Pinpoint the cell where the given text exists, returning its [X, Y] midpoint coordinate. 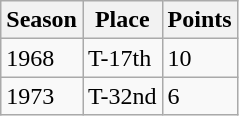
T-32nd [122, 96]
Season [42, 20]
T-17th [122, 58]
Points [200, 20]
Place [122, 20]
1968 [42, 58]
10 [200, 58]
1973 [42, 96]
6 [200, 96]
